Locate the cell with the specified text and output its [X, Y] center coordinate. 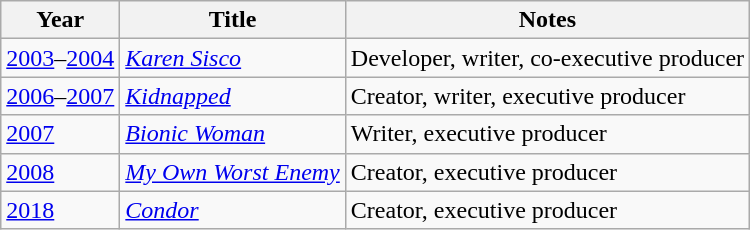
Bionic Woman [232, 134]
Title [232, 20]
Year [60, 20]
Condor [232, 210]
Notes [547, 20]
Writer, executive producer [547, 134]
Kidnapped [232, 96]
2006–2007 [60, 96]
2018 [60, 210]
2003–2004 [60, 58]
Developer, writer, co-executive producer [547, 58]
2008 [60, 172]
My Own Worst Enemy [232, 172]
Karen Sisco [232, 58]
Creator, writer, executive producer [547, 96]
2007 [60, 134]
